Detect which cell encompasses the target text, then output its [X, Y] center coordinate. 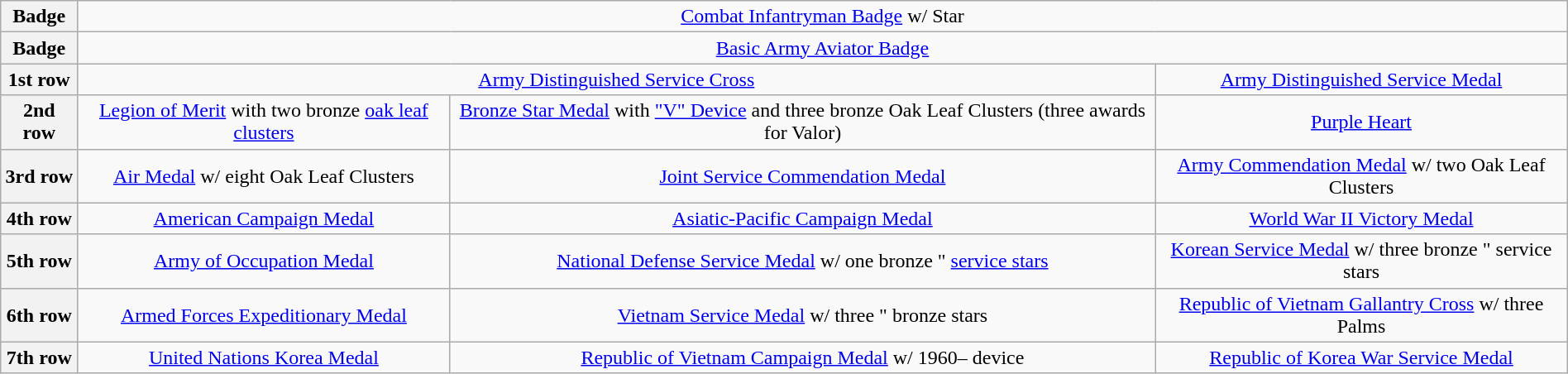
World War II Victory Medal [1361, 218]
Basic Army Aviator Badge [822, 48]
Korean Service Medal w/ three bronze " service stars [1361, 261]
Republic of Korea War Service Medal [1361, 357]
Air Medal w/ eight Oak Leaf Clusters [264, 175]
Republic of Vietnam Gallantry Cross w/ three Palms [1361, 314]
Purple Heart [1361, 122]
5th row [40, 261]
6th row [40, 314]
3rd row [40, 175]
Joint Service Commendation Medal [802, 175]
Combat Infantryman Badge w/ Star [822, 17]
Bronze Star Medal with "V" Device and three bronze Oak Leaf Clusters (three awards for Valor) [802, 122]
Army Distinguished Service Cross [617, 79]
Army Commendation Medal w/ two Oak Leaf Clusters [1361, 175]
Army of Occupation Medal [264, 261]
7th row [40, 357]
Armed Forces Expeditionary Medal [264, 314]
Vietnam Service Medal w/ three " bronze stars [802, 314]
Republic of Vietnam Campaign Medal w/ 1960– device [802, 357]
Army Distinguished Service Medal [1361, 79]
Legion of Merit with two bronze oak leaf clusters [264, 122]
United Nations Korea Medal [264, 357]
4th row [40, 218]
Asiatic-Pacific Campaign Medal [802, 218]
2nd row [40, 122]
1st row [40, 79]
National Defense Service Medal w/ one bronze " service stars [802, 261]
American Campaign Medal [264, 218]
